Search for the cell housing the specified text and yield its [x, y] center coordinate. 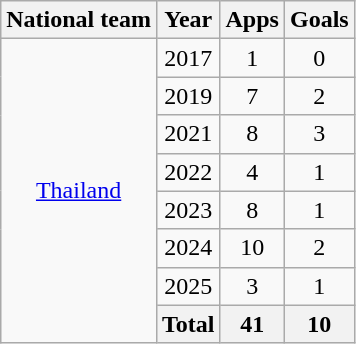
2017 [188, 58]
Apps [252, 20]
41 [252, 324]
Total [188, 324]
2023 [188, 210]
2021 [188, 134]
2025 [188, 286]
National team [79, 20]
4 [252, 172]
7 [252, 96]
Goals [319, 20]
2019 [188, 96]
Year [188, 20]
2022 [188, 172]
Thailand [79, 191]
2024 [188, 248]
0 [319, 58]
